From the cell containing the given text, extract its center point as [X, Y] coordinate. 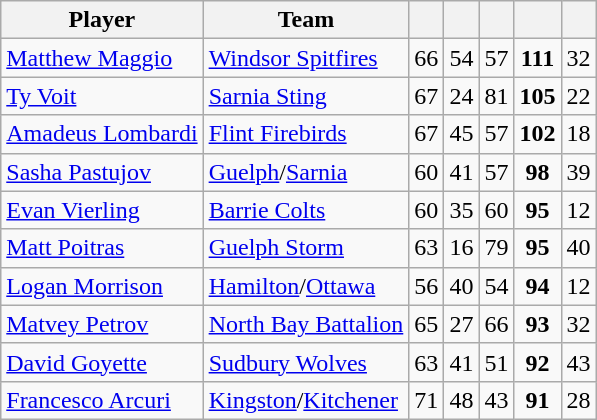
Guelph Storm [306, 248]
Windsor Spitfires [306, 58]
48 [462, 400]
Logan Morrison [102, 286]
93 [538, 324]
Kingston/Kitchener [306, 400]
27 [462, 324]
North Bay Battalion [306, 324]
Sarnia Sting [306, 96]
35 [462, 210]
Barrie Colts [306, 210]
71 [426, 400]
Matthew Maggio [102, 58]
David Goyette [102, 362]
Team [306, 20]
98 [538, 172]
111 [538, 58]
Matvey Petrov [102, 324]
24 [462, 96]
Player [102, 20]
45 [462, 134]
18 [578, 134]
Ty Voit [102, 96]
92 [538, 362]
105 [538, 96]
65 [426, 324]
Matt Poitras [102, 248]
Guelph/Sarnia [306, 172]
Francesco Arcuri [102, 400]
Flint Firebirds [306, 134]
Sudbury Wolves [306, 362]
Sasha Pastujov [102, 172]
79 [496, 248]
94 [538, 286]
28 [578, 400]
56 [426, 286]
51 [496, 362]
Amadeus Lombardi [102, 134]
81 [496, 96]
22 [578, 96]
Evan Vierling [102, 210]
16 [462, 248]
39 [578, 172]
Hamilton/Ottawa [306, 286]
91 [538, 400]
102 [538, 134]
